Detect which cell encompasses the target text, then output its [x, y] center coordinate. 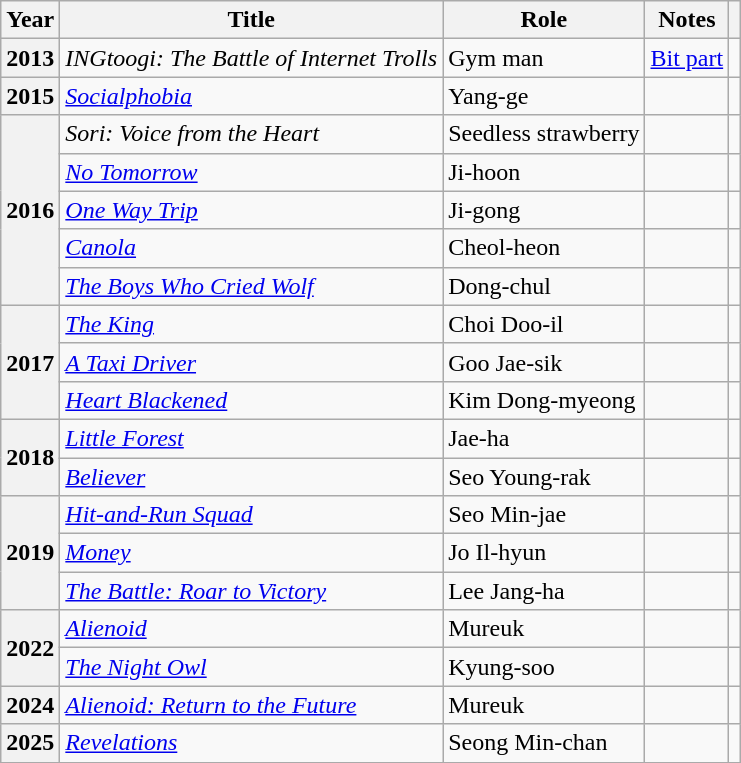
Role [544, 20]
No Tomorrow [252, 172]
Seo Young-rak [544, 477]
Kyung-soo [544, 667]
Ji-gong [544, 210]
Canola [252, 248]
Believer [252, 477]
2019 [30, 553]
Title [252, 20]
Jae-ha [544, 438]
Cheol-heon [544, 248]
Jo Il-hyun [544, 553]
One Way Trip [252, 210]
2022 [30, 648]
Alienoid [252, 629]
2013 [30, 58]
Seedless strawberry [544, 134]
Socialphobia [252, 96]
Ji-hoon [544, 172]
Seong Min-chan [544, 743]
Lee Jang-ha [544, 591]
Year [30, 20]
Heart Blackened [252, 400]
Little Forest [252, 438]
2015 [30, 96]
Kim Dong-myeong [544, 400]
2016 [30, 210]
A Taxi Driver [252, 362]
Goo Jae-sik [544, 362]
The King [252, 324]
The Night Owl [252, 667]
Bit part [687, 58]
The Boys Who Cried Wolf [252, 286]
2025 [30, 743]
Yang-ge [544, 96]
The Battle: Roar to Victory [252, 591]
Hit-and-Run Squad [252, 515]
Money [252, 553]
Notes [687, 20]
Alienoid: Return to the Future [252, 705]
Dong-chul [544, 286]
Revelations [252, 743]
Choi Doo-il [544, 324]
INGtoogi: The Battle of Internet Trolls [252, 58]
Sori: Voice from the Heart [252, 134]
Seo Min-jae [544, 515]
Gym man [544, 58]
2024 [30, 705]
2018 [30, 457]
2017 [30, 362]
